For the text-containing cell, return its midpoint in (x, y) coordinate format. 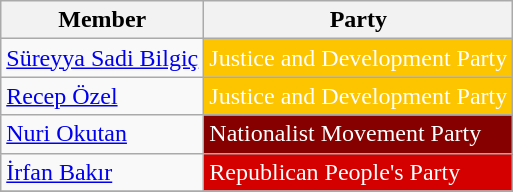
Member (102, 20)
Süreyya Sadi Bilgiç (102, 58)
Republican People's Party (358, 172)
Recep Özel (102, 96)
Nationalist Movement Party (358, 134)
Party (358, 20)
İrfan Bakır (102, 172)
Nuri Okutan (102, 134)
